Detect which cell encompasses the target text, then output its (X, Y) center coordinate. 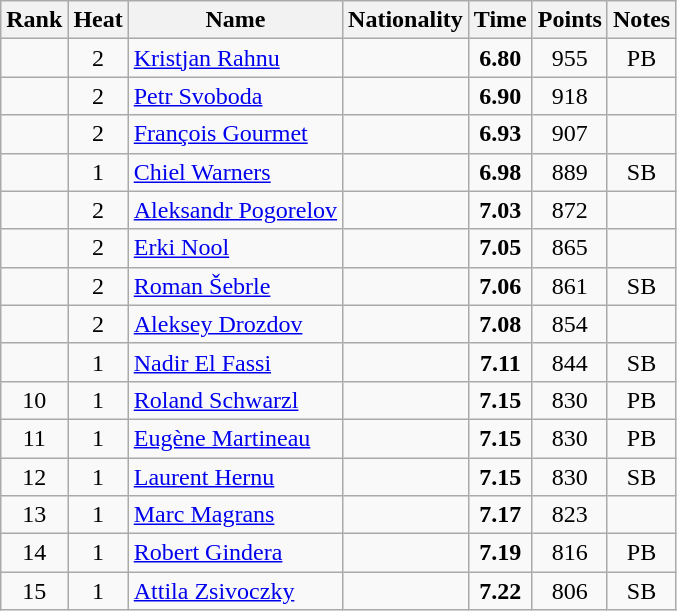
7.05 (500, 248)
Laurent Hernu (235, 477)
Kristjan Rahnu (235, 58)
7.06 (500, 286)
6.93 (500, 134)
Points (570, 20)
7.17 (500, 515)
823 (570, 515)
7.22 (500, 591)
10 (34, 400)
6.98 (500, 172)
Rank (34, 20)
Robert Gindera (235, 553)
Eugène Martineau (235, 438)
15 (34, 591)
6.90 (500, 96)
Attila Zsivoczky (235, 591)
6.80 (500, 58)
Chiel Warners (235, 172)
918 (570, 96)
7.19 (500, 553)
Aleksey Drozdov (235, 324)
Heat (98, 20)
865 (570, 248)
Aleksandr Pogorelov (235, 210)
806 (570, 591)
Name (235, 20)
13 (34, 515)
861 (570, 286)
907 (570, 134)
11 (34, 438)
Marc Magrans (235, 515)
Petr Svoboda (235, 96)
Erki Nool (235, 248)
Nationality (406, 20)
816 (570, 553)
Nadir El Fassi (235, 362)
14 (34, 553)
872 (570, 210)
889 (570, 172)
7.03 (500, 210)
844 (570, 362)
Notes (641, 20)
Roman Šebrle (235, 286)
7.08 (500, 324)
12 (34, 477)
854 (570, 324)
François Gourmet (235, 134)
Roland Schwarzl (235, 400)
955 (570, 58)
7.11 (500, 362)
Time (500, 20)
